Output the (x, y) coordinate of the center of the cell containing the given text.  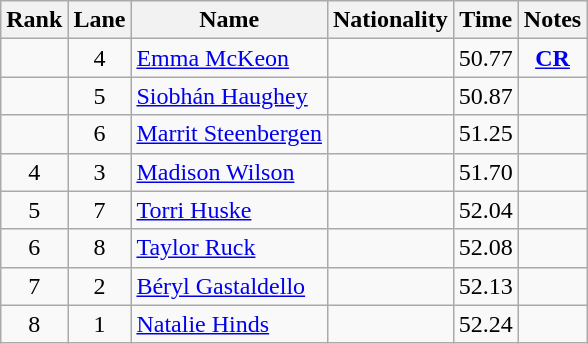
Time (486, 20)
Nationality (390, 20)
Madison Wilson (230, 172)
Siobhán Haughey (230, 96)
50.87 (486, 96)
52.24 (486, 324)
2 (100, 286)
1 (100, 324)
Notes (552, 20)
CR (552, 58)
50.77 (486, 58)
Béryl Gastaldello (230, 286)
Emma McKeon (230, 58)
Taylor Ruck (230, 248)
52.13 (486, 286)
Rank (34, 20)
Torri Huske (230, 210)
Lane (100, 20)
Natalie Hinds (230, 324)
52.08 (486, 248)
3 (100, 172)
51.70 (486, 172)
Marrit Steenbergen (230, 134)
Name (230, 20)
52.04 (486, 210)
51.25 (486, 134)
